Provide the [x, y] coordinate of the cell's center where the given text is located.  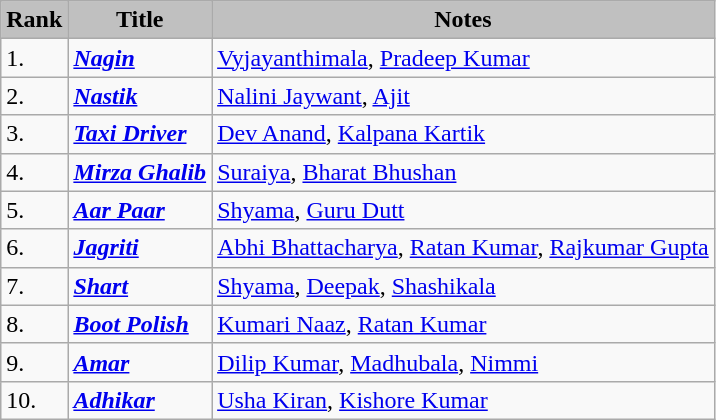
Amar [140, 362]
7. [34, 286]
Abhi Bhattacharya, Ratan Kumar, Rajkumar Gupta [464, 248]
Aar Paar [140, 210]
Shyama, Guru Dutt [464, 210]
Usha Kiran, Kishore Kumar [464, 400]
8. [34, 324]
2. [34, 96]
Mirza Ghalib [140, 172]
Nagin [140, 58]
Taxi Driver [140, 134]
1. [34, 58]
Shart [140, 286]
Notes [464, 20]
10. [34, 400]
Vyjayanthimala, Pradeep Kumar [464, 58]
Suraiya, Bharat Bhushan [464, 172]
4. [34, 172]
6. [34, 248]
9. [34, 362]
Nalini Jaywant, Ajit [464, 96]
5. [34, 210]
3. [34, 134]
Adhikar [140, 400]
Jagriti [140, 248]
Dilip Kumar, Madhubala, Nimmi [464, 362]
Dev Anand, Kalpana Kartik [464, 134]
Nastik [140, 96]
Title [140, 20]
Shyama, Deepak, Shashikala [464, 286]
Kumari Naaz, Ratan Kumar [464, 324]
Rank [34, 20]
Boot Polish [140, 324]
